Pinpoint the cell where the given text exists, returning its (x, y) midpoint coordinate. 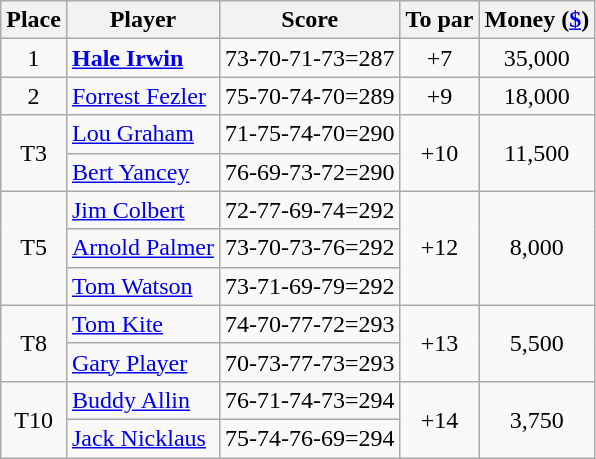
71-75-74-70=290 (310, 134)
+10 (440, 153)
2 (34, 96)
T5 (34, 248)
+7 (440, 58)
Score (310, 20)
T3 (34, 153)
Forrest Fezler (142, 96)
Bert Yancey (142, 172)
76-71-74-73=294 (310, 400)
Place (34, 20)
Buddy Allin (142, 400)
Tom Kite (142, 324)
Jack Nicklaus (142, 438)
Hale Irwin (142, 58)
35,000 (537, 58)
76-69-73-72=290 (310, 172)
8,000 (537, 248)
+12 (440, 248)
11,500 (537, 153)
+13 (440, 343)
Arnold Palmer (142, 248)
Player (142, 20)
5,500 (537, 343)
+9 (440, 96)
1 (34, 58)
74-70-77-72=293 (310, 324)
Gary Player (142, 362)
Tom Watson (142, 286)
73-71-69-79=292 (310, 286)
70-73-77-73=293 (310, 362)
T10 (34, 419)
73-70-73-76=292 (310, 248)
Lou Graham (142, 134)
Jim Colbert (142, 210)
72-77-69-74=292 (310, 210)
73-70-71-73=287 (310, 58)
Money ($) (537, 20)
18,000 (537, 96)
To par (440, 20)
75-74-76-69=294 (310, 438)
+14 (440, 419)
3,750 (537, 419)
75-70-74-70=289 (310, 96)
T8 (34, 343)
